Find where the given text appears and provide that cell's center as [x, y] coordinate. 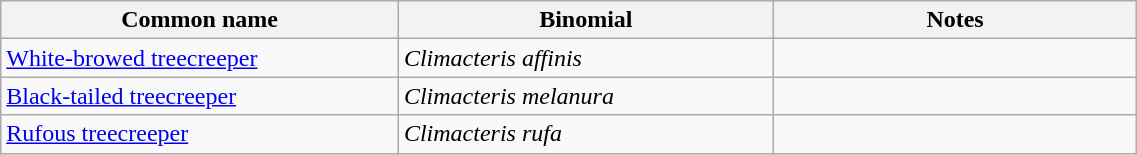
Notes [955, 20]
Climacteris affinis [586, 58]
Rufous treecreeper [200, 134]
Climacteris melanura [586, 96]
Common name [200, 20]
White-browed treecreeper [200, 58]
Binomial [586, 20]
Black-tailed treecreeper [200, 96]
Climacteris rufa [586, 134]
